Identify which cell holds the provided text, then report its (x, y) central coordinate. 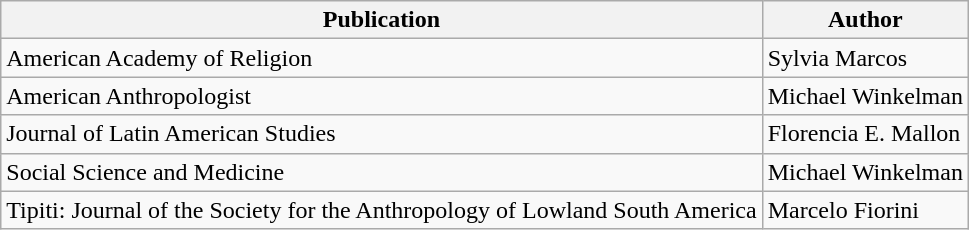
American Anthropologist (382, 96)
Journal of Latin American Studies (382, 134)
Sylvia Marcos (865, 58)
Publication (382, 20)
Social Science and Medicine (382, 172)
Author (865, 20)
American Academy of Religion (382, 58)
Tipiti: Journal of the Society for the Anthropology of Lowland South America (382, 210)
Marcelo Fiorini (865, 210)
Florencia E. Mallon (865, 134)
